From the cell containing the given text, extract its center point as (x, y) coordinate. 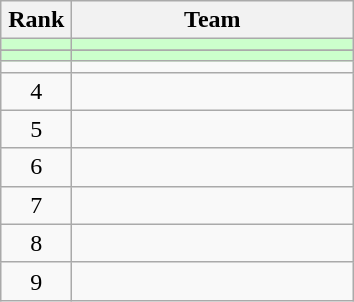
6 (36, 167)
5 (36, 129)
9 (36, 281)
7 (36, 205)
Team (212, 20)
4 (36, 91)
8 (36, 243)
Rank (36, 20)
